Determine the (x, y) coordinate at the center of the cell enclosing the given text.  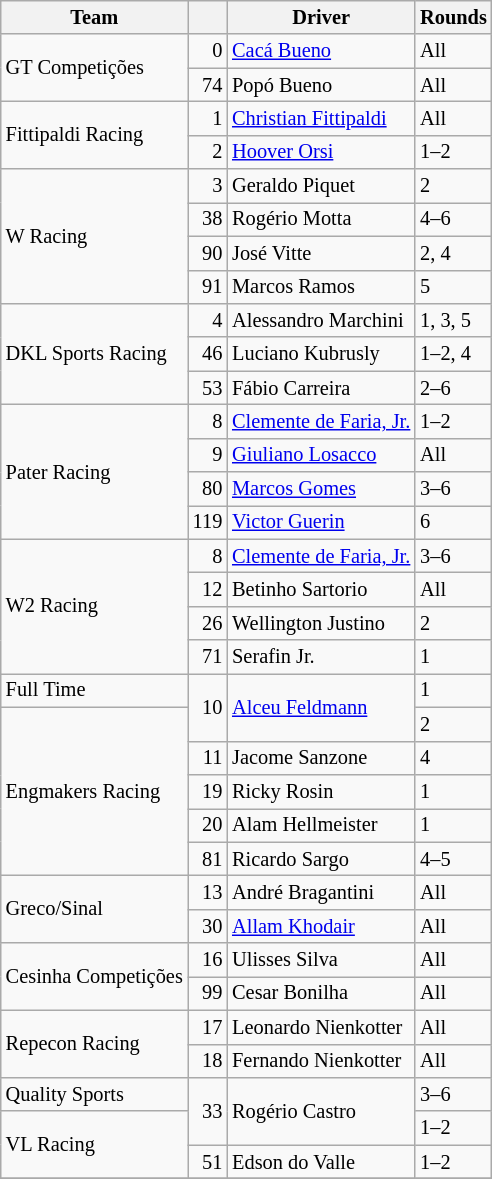
Cacá Bueno (321, 51)
André Bragantini (321, 892)
Alessandro Marchini (321, 320)
Greco/Sinal (94, 908)
30 (208, 926)
74 (208, 85)
5 (454, 287)
51 (208, 1162)
119 (208, 522)
2, 4 (454, 253)
71 (208, 657)
Full Time (94, 690)
José Vitte (321, 253)
Rogério Castro (321, 1110)
90 (208, 253)
Popó Bueno (321, 85)
Rounds (454, 17)
20 (208, 825)
4–5 (454, 859)
53 (208, 388)
W Racing (94, 236)
Pater Racing (94, 472)
Cesar Bonilha (321, 993)
3 (208, 186)
DKL Sports Racing (94, 354)
6 (454, 522)
Marcos Gomes (321, 489)
Leonardo Nienkotter (321, 1027)
Wellington Justino (321, 623)
Christian Fittipaldi (321, 118)
33 (208, 1110)
Team (94, 17)
Hoover Orsi (321, 152)
Geraldo Piquet (321, 186)
19 (208, 791)
Cesinha Competições (94, 976)
Alam Hellmeister (321, 825)
99 (208, 993)
4–6 (454, 219)
13 (208, 892)
1, 3, 5 (454, 320)
Rogério Motta (321, 219)
Engmakers Racing (94, 791)
Driver (321, 17)
11 (208, 758)
Edson do Valle (321, 1162)
W2 Racing (94, 606)
10 (208, 706)
9 (208, 455)
Serafin Jr. (321, 657)
2–6 (454, 388)
38 (208, 219)
Repecon Racing (94, 1044)
Jacome Sanzone (321, 758)
Fernando Nienkotter (321, 1061)
Betinho Sartorio (321, 589)
0 (208, 51)
17 (208, 1027)
Ulisses Silva (321, 960)
81 (208, 859)
26 (208, 623)
18 (208, 1061)
Ricky Rosin (321, 791)
Ricardo Sargo (321, 859)
Marcos Ramos (321, 287)
GT Competições (94, 68)
Alceu Feldmann (321, 706)
80 (208, 489)
Fábio Carreira (321, 388)
1–2, 4 (454, 354)
Victor Guerin (321, 522)
Luciano Kubrusly (321, 354)
Allam Khodair (321, 926)
VL Racing (94, 1144)
16 (208, 960)
91 (208, 287)
12 (208, 589)
46 (208, 354)
Giuliano Losacco (321, 455)
Quality Sports (94, 1094)
Fittipaldi Racing (94, 134)
